Determine the (x, y) coordinate at the center of the cell enclosing the given text.  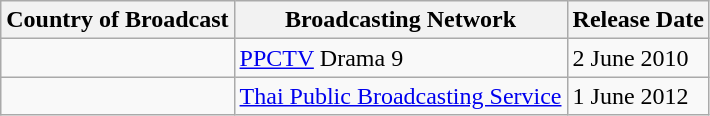
1 June 2012 (638, 96)
Country of Broadcast (118, 20)
Release Date (638, 20)
2 June 2010 (638, 58)
Broadcasting Network (400, 20)
PPCTV Drama 9 (400, 58)
Thai Public Broadcasting Service (400, 96)
